Extract the (x, y) coordinate from the center of the cell holding the provided text.  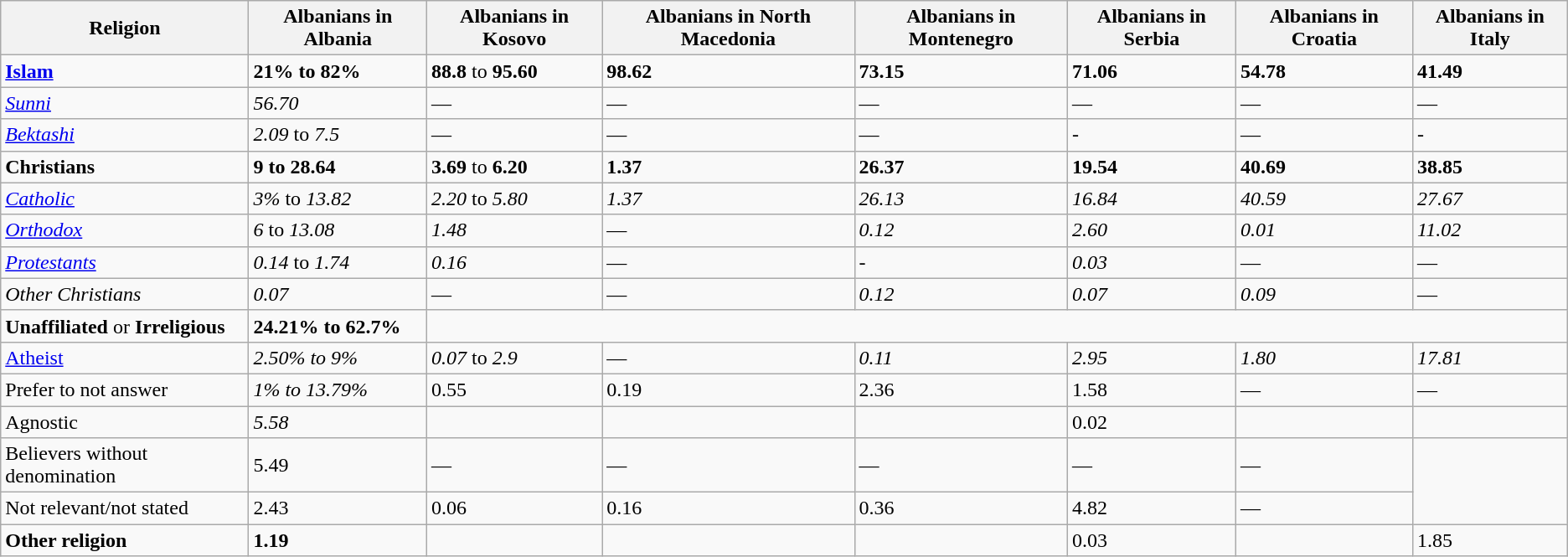
5.58 (338, 421)
Other Christians (125, 294)
4.82 (1151, 508)
2.95 (1151, 358)
1.19 (338, 540)
0.09 (1323, 294)
0.19 (729, 389)
Albanians in Albania (338, 28)
3.69 to 6.20 (514, 167)
41.49 (1489, 71)
Bektashi (125, 135)
Albanians in Serbia (1151, 28)
11.02 (1489, 230)
73.15 (961, 71)
Not relevant/not stated (125, 508)
27.67 (1489, 199)
Albanians in North Macedonia (729, 28)
56.70 (338, 103)
98.62 (729, 71)
Religion (125, 28)
16.84 (1151, 199)
5.49 (338, 466)
2.60 (1151, 230)
0.36 (961, 508)
40.59 (1323, 199)
24.21% to 62.7% (338, 326)
0.55 (514, 389)
Islam (125, 71)
2.20 to 5.80 (514, 199)
54.78 (1323, 71)
71.06 (1151, 71)
2.50% to 9% (338, 358)
17.81 (1489, 358)
2.43 (338, 508)
Christians (125, 167)
0.01 (1323, 230)
0.06 (514, 508)
Believers without denomination (125, 466)
Protestants (125, 262)
26.13 (961, 199)
88.8 to 95.60 (514, 71)
Agnostic (125, 421)
1.85 (1489, 540)
21% to 82% (338, 71)
Albanians in Italy (1489, 28)
1.80 (1323, 358)
Unaffiliated or Irreligious (125, 326)
26.37 (961, 167)
Prefer to not answer (125, 389)
Albanians in Montenegro (961, 28)
19.54 (1151, 167)
Albanians in Kosovo (514, 28)
1% to 13.79% (338, 389)
9 to 28.64 (338, 167)
40.69 (1323, 167)
0.14 to 1.74 (338, 262)
1.48 (514, 230)
2.36 (961, 389)
38.85 (1489, 167)
2.09 to 7.5 (338, 135)
Other religion (125, 540)
1.58 (1151, 389)
Catholic (125, 199)
0.11 (961, 358)
Orthodox (125, 230)
0.02 (1151, 421)
6 to 13.08 (338, 230)
3% to 13.82 (338, 199)
0.07 to 2.9 (514, 358)
Sunni (125, 103)
Albanians in Croatia (1323, 28)
Atheist (125, 358)
